Determine the (x, y) coordinate at the center of the cell enclosing the given text.  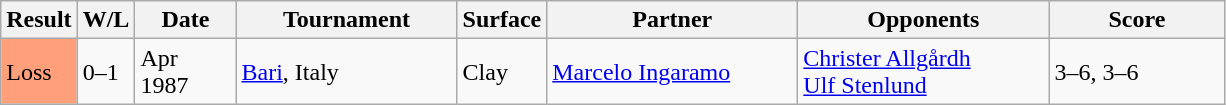
Marcelo Ingaramo (672, 72)
Result (39, 20)
W/L (106, 20)
Bari, Italy (346, 72)
Tournament (346, 20)
Loss (39, 72)
Clay (502, 72)
3–6, 3–6 (1137, 72)
Score (1137, 20)
0–1 (106, 72)
Partner (672, 20)
Apr 1987 (186, 72)
Opponents (924, 20)
Date (186, 20)
Christer Allgårdh Ulf Stenlund (924, 72)
Surface (502, 20)
